Return (x, y) of the center of cell containing provided text 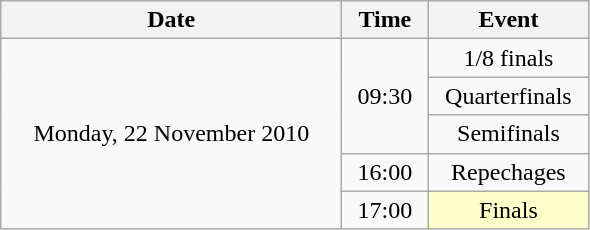
Semifinals (508, 134)
09:30 (385, 96)
Time (385, 20)
1/8 finals (508, 58)
Quarterfinals (508, 96)
Finals (508, 210)
17:00 (385, 210)
16:00 (385, 172)
Repechages (508, 172)
Date (172, 20)
Monday, 22 November 2010 (172, 134)
Event (508, 20)
